For the text-containing cell, return its midpoint in (x, y) coordinate format. 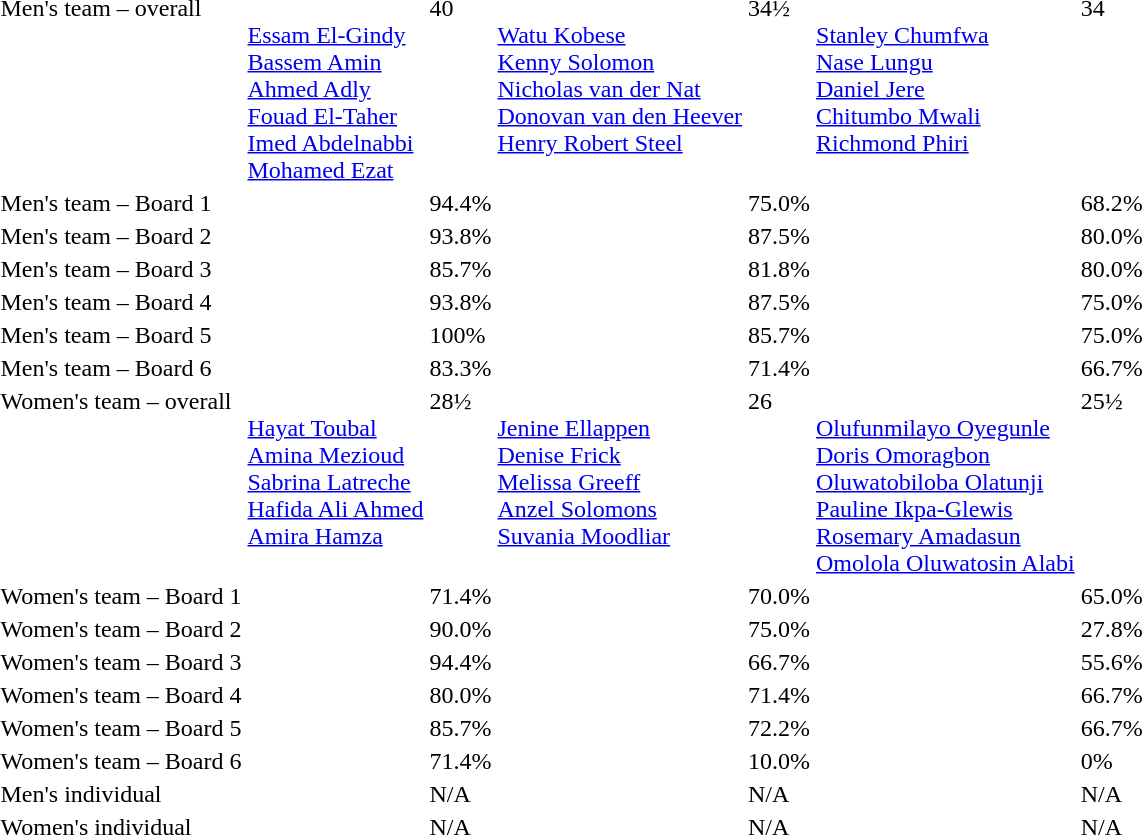
72.2% (780, 728)
Hayat ToubalAmina MezioudSabrina LatrecheHafida Ali AhmedAmira Hamza (336, 482)
80.0% (460, 695)
81.8% (780, 269)
28½ (460, 482)
Jenine EllappenDenise FrickMelissa GreeffAnzel SolomonsSuvania Moodliar (620, 482)
83.3% (460, 368)
10.0% (780, 761)
26 (780, 482)
66.7% (780, 662)
100% (460, 335)
90.0% (460, 629)
Olufunmilayo OyegunleDoris OmoragbonOluwatobiloba OlatunjiPauline Ikpa-GlewisRosemary AmadasunOmolola Oluwatosin Alabi (946, 482)
70.0% (780, 596)
